Find where the given text appears and provide that cell's center as [X, Y] coordinate. 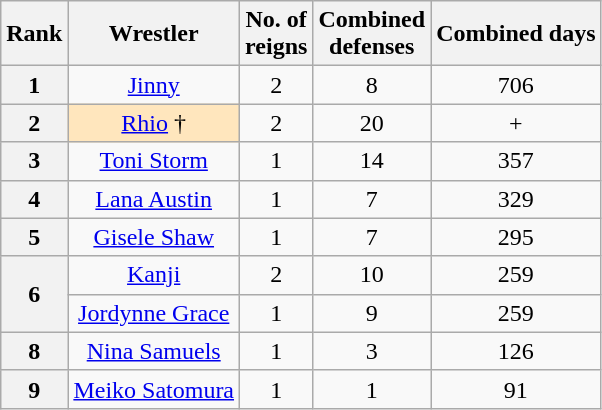
Wrestler [154, 34]
357 [516, 161]
Rank [34, 34]
329 [516, 199]
126 [516, 351]
Meiko Satomura [154, 389]
Kanji [154, 275]
4 [34, 199]
Gisele Shaw [154, 237]
5 [34, 237]
No. ofreigns [276, 34]
295 [516, 237]
91 [516, 389]
Toni Storm [154, 161]
Nina Samuels [154, 351]
Lana Austin [154, 199]
706 [516, 85]
Jinny [154, 85]
20 [372, 123]
Combined days [516, 34]
Combineddefenses [372, 34]
6 [34, 294]
10 [372, 275]
+ [516, 123]
Jordynne Grace [154, 313]
Rhio † [154, 123]
14 [372, 161]
